Extract the (X, Y) coordinate from the center of the cell holding the provided text.  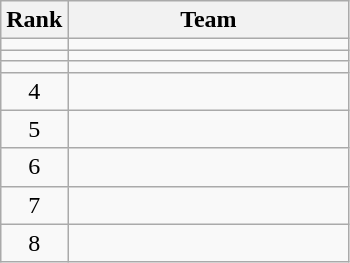
7 (34, 205)
Team (208, 20)
Rank (34, 20)
4 (34, 91)
6 (34, 167)
8 (34, 243)
5 (34, 129)
